For the text-containing cell, return its midpoint in [X, Y] coordinate format. 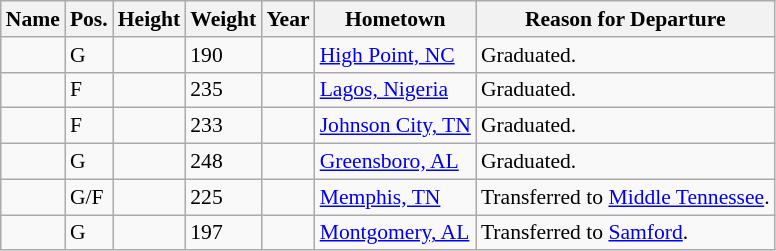
Montgomery, AL [396, 233]
197 [223, 233]
Lagos, Nigeria [396, 90]
Transferred to Middle Tennessee. [626, 197]
190 [223, 55]
Hometown [396, 19]
Transferred to Samford. [626, 233]
Pos. [89, 19]
248 [223, 162]
Weight [223, 19]
Year [288, 19]
Greensboro, AL [396, 162]
233 [223, 126]
Reason for Departure [626, 19]
Johnson City, TN [396, 126]
235 [223, 90]
Height [149, 19]
Name [33, 19]
225 [223, 197]
G/F [89, 197]
High Point, NC [396, 55]
Memphis, TN [396, 197]
